Pinpoint the cell where the given text exists, returning its [x, y] midpoint coordinate. 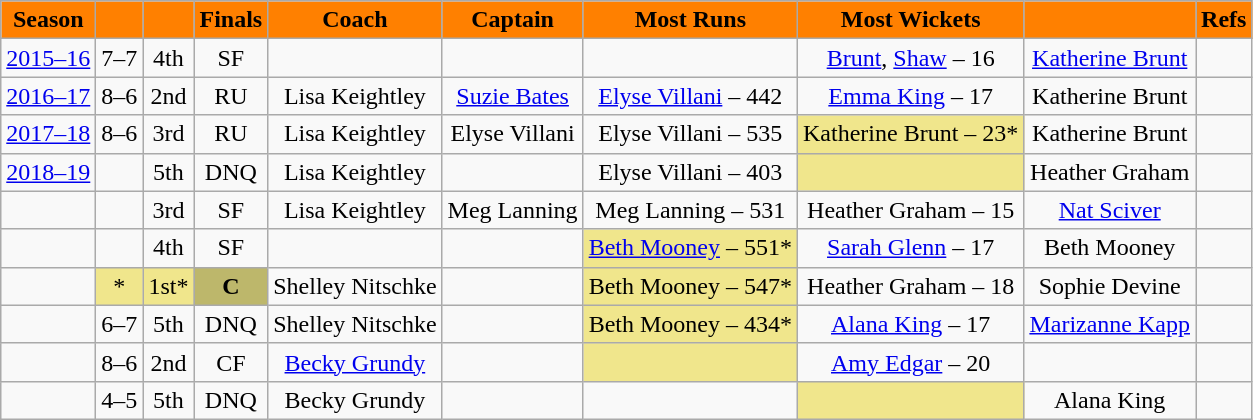
Amy Edgar – 20 [911, 362]
2018–19 [48, 172]
Alana King [1110, 400]
1st* [168, 286]
6–7 [120, 324]
7–7 [120, 58]
Meg Lanning [512, 210]
Heather Graham – 18 [911, 286]
Alana King – 17 [911, 324]
Elyse Villani – 442 [690, 96]
Marizanne Kapp [1110, 324]
Sophie Devine [1110, 286]
Meg Lanning – 531 [690, 210]
Beth Mooney [1110, 248]
Elyse Villani – 403 [690, 172]
Most Wickets [911, 20]
Heather Graham [1110, 172]
Katherine Brunt – 23* [911, 134]
4–5 [120, 400]
Suzie Bates [512, 96]
C [231, 286]
Finals [231, 20]
Emma King – 17 [911, 96]
Nat Sciver [1110, 210]
Captain [512, 20]
* [120, 286]
Brunt, Shaw – 16 [911, 58]
CF [231, 362]
2016–17 [48, 96]
2017–18 [48, 134]
Beth Mooney – 434* [690, 324]
Elyse Villani – 535 [690, 134]
Heather Graham – 15 [911, 210]
Sarah Glenn – 17 [911, 248]
Season [48, 20]
Beth Mooney – 547* [690, 286]
Coach [355, 20]
2015–16 [48, 58]
Refs [1224, 20]
Beth Mooney – 551* [690, 248]
Elyse Villani [512, 134]
Most Runs [690, 20]
